Output the (X, Y) coordinate of the center of the cell containing the given text.  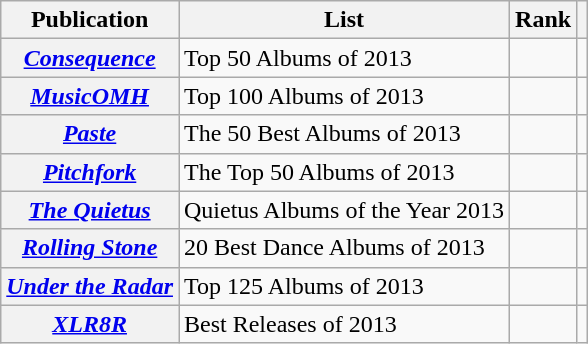
Paste (90, 134)
The 50 Best Albums of 2013 (344, 134)
Consequence (90, 58)
Top 100 Albums of 2013 (344, 96)
Top 50 Albums of 2013 (344, 58)
Rolling Stone (90, 248)
Best Releases of 2013 (344, 324)
20 Best Dance Albums of 2013 (344, 248)
Quietus Albums of the Year 2013 (344, 210)
Publication (90, 20)
List (344, 20)
Pitchfork (90, 172)
Top 125 Albums of 2013 (344, 286)
The Top 50 Albums of 2013 (344, 172)
XLR8R (90, 324)
Rank (544, 20)
Under the Radar (90, 286)
MusicOMH (90, 96)
The Quietus (90, 210)
